Capture the cell that displays the provided text and extract its [X, Y] central coordinate. 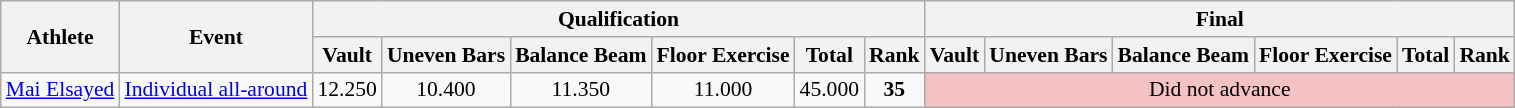
11.000 [724, 90]
11.350 [580, 90]
Individual all-around [216, 90]
Mai Elsayed [60, 90]
45.000 [830, 90]
Event [216, 36]
Qualification [618, 19]
Final [1220, 19]
10.400 [446, 90]
12.250 [346, 90]
Athlete [60, 36]
Did not advance [1220, 90]
35 [894, 90]
